Search for the cell housing the specified text and yield its (X, Y) center coordinate. 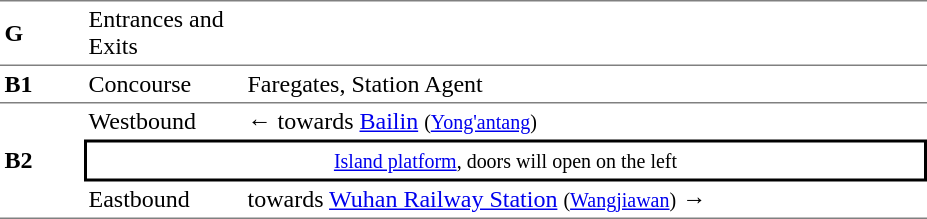
Entrances and Exits (164, 32)
Island platform, doors will open on the left (506, 161)
B2 (42, 160)
Faregates, Station Agent (585, 83)
G (42, 32)
B1 (42, 83)
← towards Bailin (Yong'antang) (585, 121)
Westbound (164, 121)
Concourse (164, 83)
